Detect which cell encompasses the target text, then output its (X, Y) center coordinate. 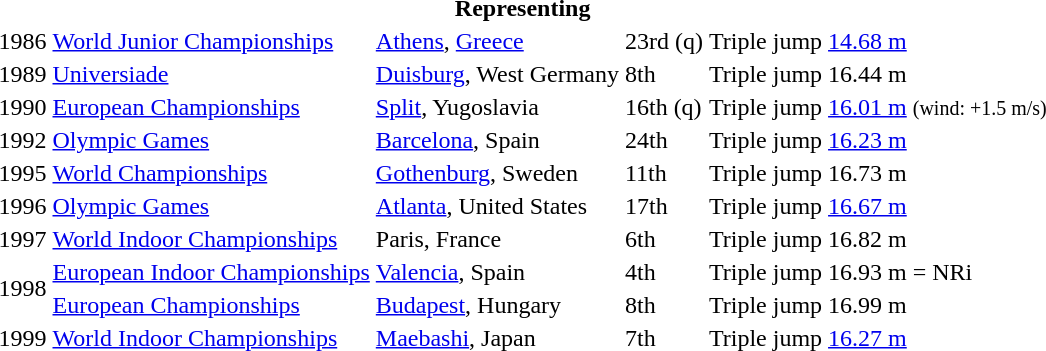
Gothenburg, Sweden (497, 173)
4th (664, 272)
World Junior Championships (211, 41)
Valencia, Spain (497, 272)
Paris, France (497, 239)
Athens, Greece (497, 41)
Atlanta, United States (497, 206)
17th (664, 206)
Split, Yugoslavia (497, 107)
World Championships (211, 173)
European Indoor Championships (211, 272)
Duisburg, West Germany (497, 74)
16th (q) (664, 107)
24th (664, 140)
World Indoor Championships (211, 239)
23rd (q) (664, 41)
11th (664, 173)
6th (664, 239)
Barcelona, Spain (497, 140)
Budapest, Hungary (497, 305)
Universiade (211, 74)
